From the cell containing the given text, extract its center point as (X, Y) coordinate. 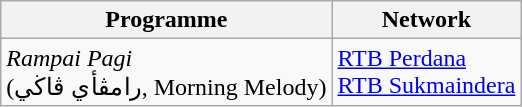
RTB PerdanaRTB Sukmaindera (426, 72)
Rampai Pagi(رامڤأي ڤاڬي, Morning Melody) (166, 72)
Programme (166, 20)
Network (426, 20)
